Detect which cell encompasses the target text, then output its (X, Y) center coordinate. 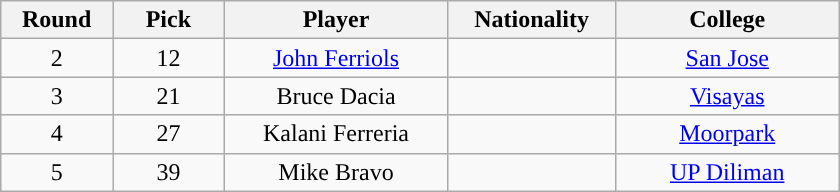
5 (57, 172)
San Jose (727, 58)
2 (57, 58)
College (727, 20)
Moorpark (727, 134)
Visayas (727, 96)
Pick (168, 20)
John Ferriols (336, 58)
3 (57, 96)
Kalani Ferreria (336, 134)
Bruce Dacia (336, 96)
Round (57, 20)
12 (168, 58)
39 (168, 172)
UP Diliman (727, 172)
21 (168, 96)
Player (336, 20)
4 (57, 134)
27 (168, 134)
Mike Bravo (336, 172)
Nationality (532, 20)
